Return the [x, y] coordinate for the center point of the cell that contains the specified text.  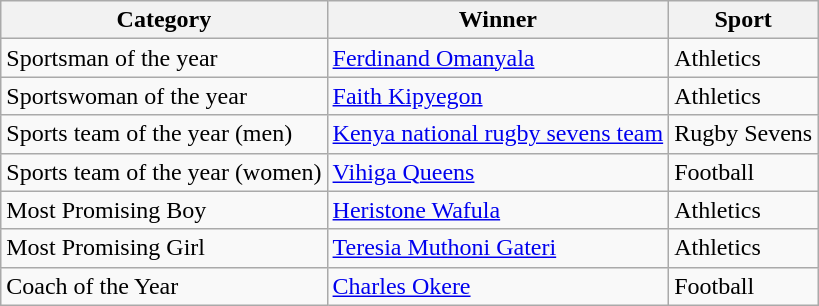
Sportsman of the year [164, 58]
Sports team of the year (women) [164, 172]
Category [164, 20]
Ferdinand Omanyala [498, 58]
Sports team of the year (men) [164, 134]
Teresia Muthoni Gateri [498, 248]
Rugby Sevens [744, 134]
Charles Okere [498, 286]
Sport [744, 20]
Coach of the Year [164, 286]
Kenya national rugby sevens team [498, 134]
Most Promising Boy [164, 210]
Faith Kipyegon [498, 96]
Vihiga Queens [498, 172]
Winner [498, 20]
Sportswoman of the year [164, 96]
Heristone Wafula [498, 210]
Most Promising Girl [164, 248]
